Extract the [X, Y] coordinate from the center of the cell holding the provided text.  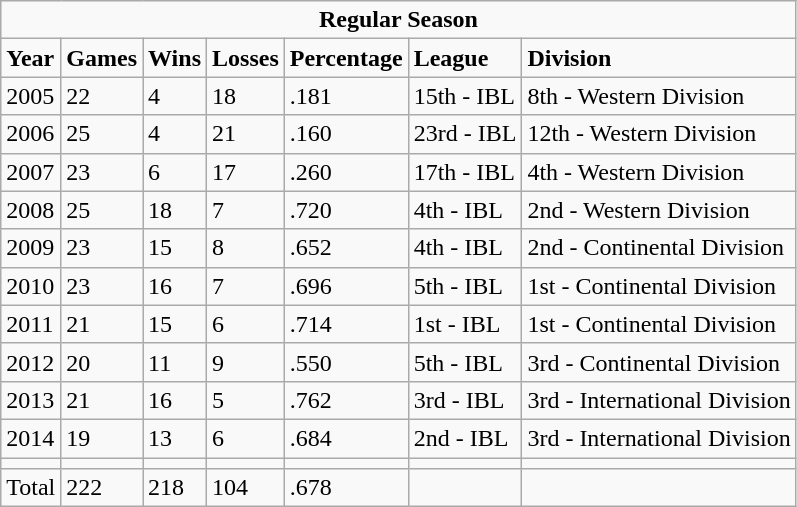
Games [102, 58]
3rd - Continental Division [659, 362]
5 [246, 400]
.260 [346, 172]
Division [659, 58]
19 [102, 438]
Year [31, 58]
.678 [346, 488]
League [465, 58]
.714 [346, 324]
2011 [31, 324]
2006 [31, 134]
Percentage [346, 58]
20 [102, 362]
.652 [346, 248]
2007 [31, 172]
Wins [175, 58]
2nd - IBL [465, 438]
1st - IBL [465, 324]
12th - Western Division [659, 134]
.160 [346, 134]
8 [246, 248]
Regular Season [398, 20]
104 [246, 488]
15th - IBL [465, 96]
8th - Western Division [659, 96]
13 [175, 438]
23rd - IBL [465, 134]
22 [102, 96]
2009 [31, 248]
.720 [346, 210]
.181 [346, 96]
2005 [31, 96]
3rd - IBL [465, 400]
.684 [346, 438]
17th - IBL [465, 172]
218 [175, 488]
9 [246, 362]
2013 [31, 400]
222 [102, 488]
2008 [31, 210]
17 [246, 172]
Total [31, 488]
11 [175, 362]
.762 [346, 400]
2012 [31, 362]
2nd - Continental Division [659, 248]
4th - Western Division [659, 172]
2010 [31, 286]
.550 [346, 362]
2014 [31, 438]
2nd - Western Division [659, 210]
Losses [246, 58]
.696 [346, 286]
